For the text-containing cell, return its midpoint in (X, Y) coordinate format. 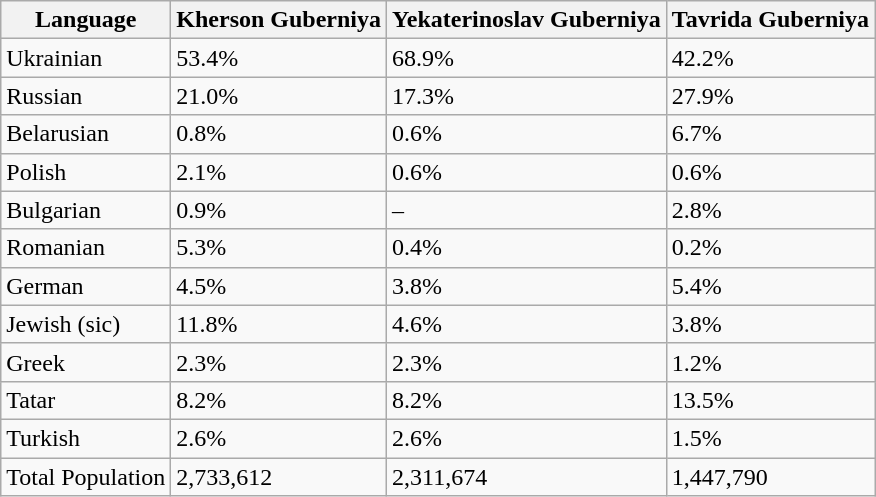
Ukrainian (86, 58)
68.9% (527, 58)
2.1% (279, 172)
1.2% (770, 362)
2.8% (770, 210)
Kherson Guberniya (279, 20)
Jewish (sic) (86, 324)
– (527, 210)
0.4% (527, 248)
5.3% (279, 248)
17.3% (527, 96)
Russian (86, 96)
0.2% (770, 248)
0.8% (279, 134)
5.4% (770, 286)
0.9% (279, 210)
Polish (86, 172)
German (86, 286)
Greek (86, 362)
Language (86, 20)
2,733,612 (279, 477)
27.9% (770, 96)
42.2% (770, 58)
53.4% (279, 58)
Total Population (86, 477)
11.8% (279, 324)
Turkish (86, 438)
21.0% (279, 96)
4.6% (527, 324)
1,447,790 (770, 477)
Tavrida Guberniya (770, 20)
Romanian (86, 248)
Tatar (86, 400)
Belarusian (86, 134)
6.7% (770, 134)
1.5% (770, 438)
2,311,674 (527, 477)
Yekaterinoslav Guberniya (527, 20)
4.5% (279, 286)
13.5% (770, 400)
Bulgarian (86, 210)
